Provide the (x, y) coordinate of the cell's center where the given text is located.  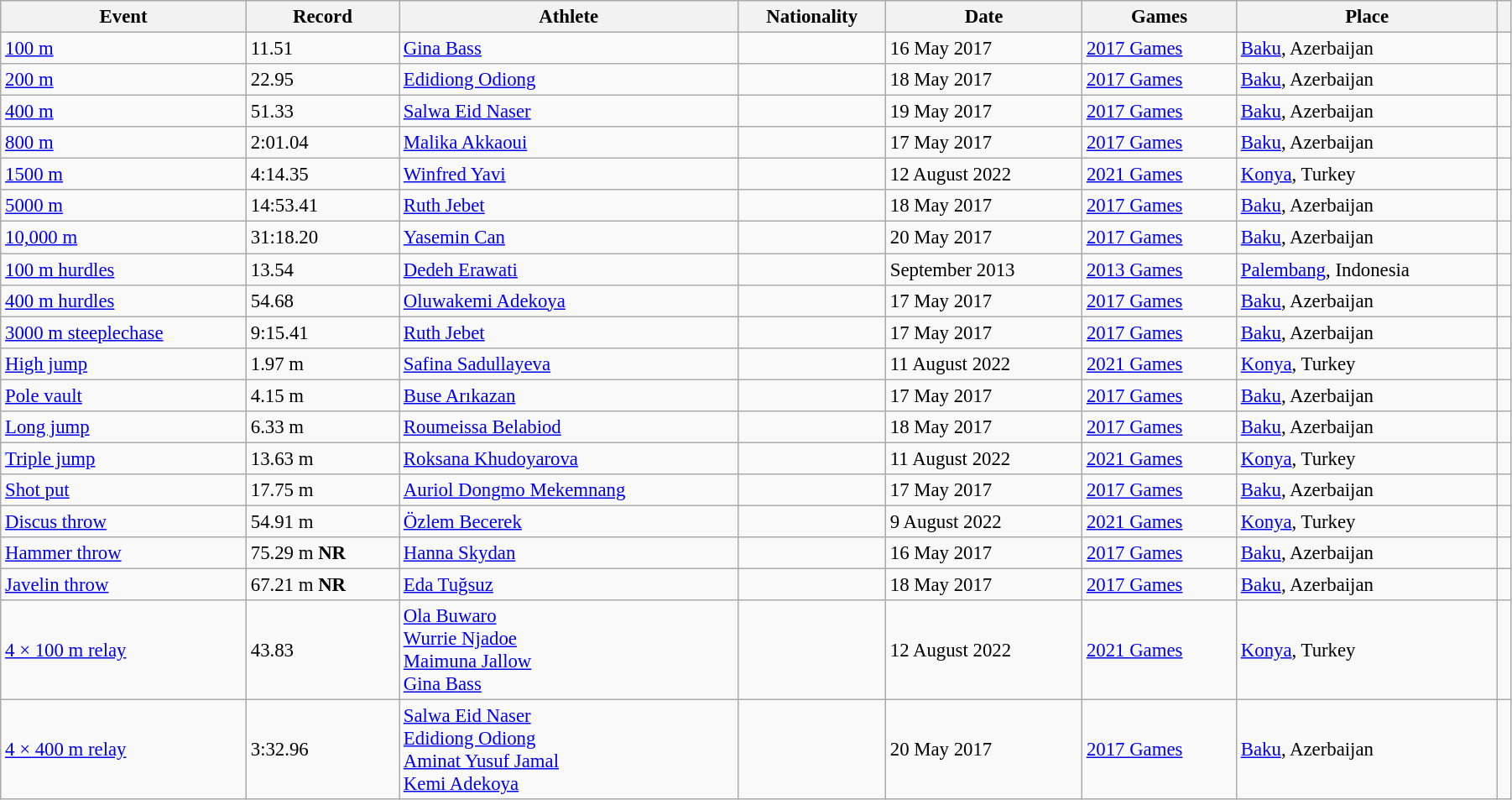
11.51 (322, 49)
22.95 (322, 80)
9:15.41 (322, 332)
Place (1366, 17)
Edidiong Odiong (569, 80)
13.54 (322, 269)
100 m hurdles (124, 269)
Buse Arıkazan (569, 395)
Pole vault (124, 395)
Oluwakemi Adekoya (569, 301)
400 m hurdles (124, 301)
800 m (124, 143)
Winfred Yavi (569, 175)
54.68 (322, 301)
4 × 100 m relay (124, 650)
3:32.96 (322, 750)
Date (983, 17)
400 m (124, 112)
10,000 m (124, 238)
Hammer throw (124, 553)
19 May 2017 (983, 112)
Long jump (124, 427)
Ola BuwaroWurrie NjadoeMaimuna JallowGina Bass (569, 650)
Yasemin Can (569, 238)
2013 Games (1160, 269)
Palembang, Indonesia (1366, 269)
9 August 2022 (983, 521)
Dedeh Erawati (569, 269)
Safina Sadullayeva (569, 363)
4.15 m (322, 395)
6.33 m (322, 427)
75.29 m NR (322, 553)
67.21 m NR (322, 585)
3000 m steeplechase (124, 332)
Nationality (812, 17)
14:53.41 (322, 206)
Özlem Becerek (569, 521)
100 m (124, 49)
200 m (124, 80)
Games (1160, 17)
Salwa Eid Naser (569, 112)
Record (322, 17)
Discus throw (124, 521)
43.83 (322, 650)
13.63 m (322, 458)
5000 m (124, 206)
September 2013 (983, 269)
High jump (124, 363)
Roksana Khudoyarova (569, 458)
Athlete (569, 17)
Auriol Dongmo Mekemnang (569, 490)
Triple jump (124, 458)
54.91 m (322, 521)
2:01.04 (322, 143)
Hanna Skydan (569, 553)
1.97 m (322, 363)
Shot put (124, 490)
4 × 400 m relay (124, 750)
Malika Akkaoui (569, 143)
Javelin throw (124, 585)
1500 m (124, 175)
4:14.35 (322, 175)
17.75 m (322, 490)
31:18.20 (322, 238)
51.33 (322, 112)
Salwa Eid NaserEdidiong OdiongAminat Yusuf JamalKemi Adekoya (569, 750)
Roumeissa Belabiod (569, 427)
Gina Bass (569, 49)
Event (124, 17)
Eda Tuğsuz (569, 585)
